For the text-containing cell, return its midpoint in [X, Y] coordinate format. 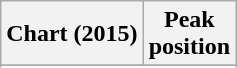
Peak position [189, 34]
Chart (2015) [72, 34]
